Pinpoint the cell where the given text exists, returning its (X, Y) midpoint coordinate. 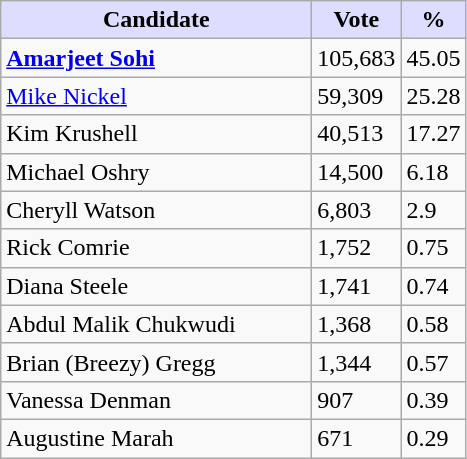
6,803 (356, 210)
2.9 (434, 210)
0.75 (434, 248)
40,513 (356, 134)
14,500 (356, 172)
Vanessa Denman (156, 400)
Amarjeet Sohi (156, 58)
59,309 (356, 96)
Rick Comrie (156, 248)
Diana Steele (156, 286)
1,344 (356, 362)
Vote (356, 20)
45.05 (434, 58)
6.18 (434, 172)
Brian (Breezy) Gregg (156, 362)
Cheryll Watson (156, 210)
907 (356, 400)
Augustine Marah (156, 438)
0.74 (434, 286)
17.27 (434, 134)
0.58 (434, 324)
Candidate (156, 20)
1,368 (356, 324)
105,683 (356, 58)
Kim Krushell (156, 134)
0.57 (434, 362)
Michael Oshry (156, 172)
Abdul Malik Chukwudi (156, 324)
% (434, 20)
25.28 (434, 96)
1,752 (356, 248)
Mike Nickel (156, 96)
0.29 (434, 438)
0.39 (434, 400)
671 (356, 438)
1,741 (356, 286)
